Search for the cell housing the specified text and yield its [X, Y] center coordinate. 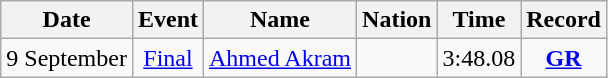
Time [479, 20]
Date [67, 20]
Record [564, 20]
Event [168, 20]
Nation [397, 20]
GR [564, 58]
3:48.08 [479, 58]
Name [280, 20]
Ahmed Akram [280, 58]
Final [168, 58]
9 September [67, 58]
